Return the (X, Y) coordinate for the center point of the cell that contains the specified text.  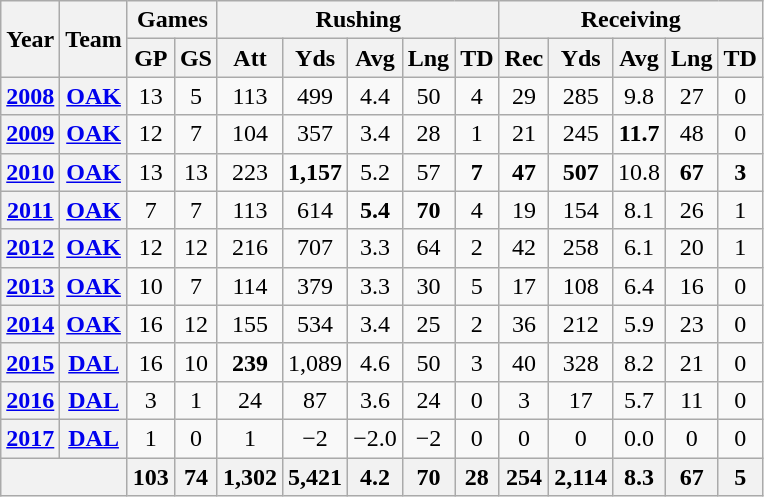
507 (581, 172)
2009 (30, 134)
GP (150, 58)
Att (250, 58)
1,157 (316, 172)
5.9 (640, 324)
−2.0 (376, 438)
57 (428, 172)
Team (94, 39)
6.1 (640, 248)
379 (316, 286)
26 (692, 210)
285 (581, 96)
254 (524, 477)
104 (250, 134)
19 (524, 210)
Year (30, 39)
2017 (30, 438)
4.6 (376, 362)
47 (524, 172)
48 (692, 134)
2015 (30, 362)
20 (692, 248)
2,114 (581, 477)
239 (250, 362)
3.6 (376, 400)
Games (172, 20)
0.0 (640, 438)
10.8 (640, 172)
1,302 (250, 477)
29 (524, 96)
Rushing (358, 20)
258 (581, 248)
25 (428, 324)
212 (581, 324)
223 (250, 172)
5.2 (376, 172)
154 (581, 210)
2016 (30, 400)
36 (524, 324)
74 (196, 477)
614 (316, 210)
40 (524, 362)
328 (581, 362)
5,421 (316, 477)
64 (428, 248)
42 (524, 248)
216 (250, 248)
2012 (30, 248)
5.4 (376, 210)
534 (316, 324)
9.8 (640, 96)
11.7 (640, 134)
114 (250, 286)
2013 (30, 286)
23 (692, 324)
357 (316, 134)
87 (316, 400)
8.1 (640, 210)
1,089 (316, 362)
499 (316, 96)
2014 (30, 324)
155 (250, 324)
2008 (30, 96)
245 (581, 134)
GS (196, 58)
Receiving (630, 20)
30 (428, 286)
707 (316, 248)
Rec (524, 58)
27 (692, 96)
108 (581, 286)
6.4 (640, 286)
4.2 (376, 477)
2011 (30, 210)
11 (692, 400)
4.4 (376, 96)
5.7 (640, 400)
103 (150, 477)
2010 (30, 172)
8.2 (640, 362)
8.3 (640, 477)
